Locate the cell with the specified text and output its [x, y] center coordinate. 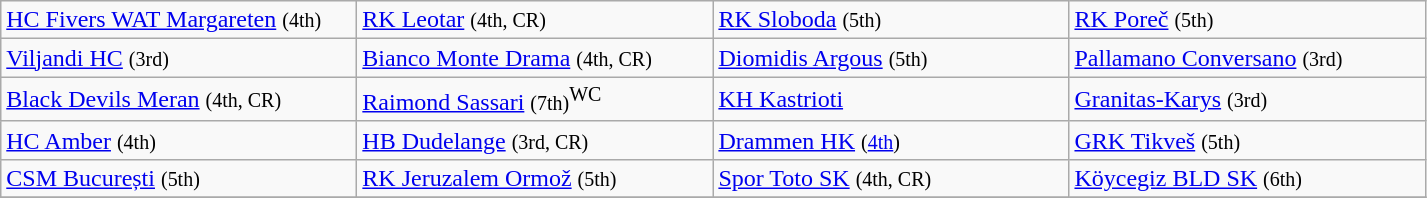
HB Dudelange (3rd, CR) [535, 140]
Spor Toto SK (4th, CR) [891, 178]
Granitas-Karys (3rd) [1247, 100]
Köycegiz BLD SK (6th) [1247, 178]
CSM București (5th) [179, 178]
RK Poreč (5th) [1247, 20]
Black Devils Meran (4th, CR) [179, 100]
Viljandi HC (3rd) [179, 58]
Pallamano Conversano (3rd) [1247, 58]
Raimond Sassari (7th)WC [535, 100]
Drammen HK (4th) [891, 140]
RK Sloboda (5th) [891, 20]
HC Fivers WAT Margareten (4th) [179, 20]
RK Jeruzalem Ormož (5th) [535, 178]
Diomidis Argous (5th) [891, 58]
GRK Tikveš (5th) [1247, 140]
Bianco Monte Drama (4th, CR) [535, 58]
HC Amber (4th) [179, 140]
RK Leotar (4th, CR) [535, 20]
KH Kastrioti [891, 100]
